Return the [x, y] coordinate for the center point of the cell that contains the specified text.  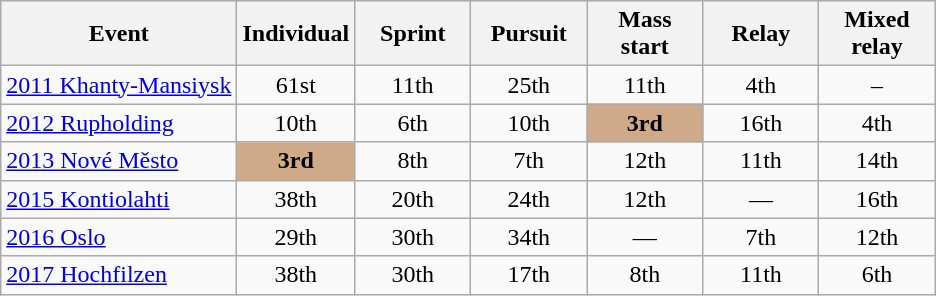
2013 Nové Město [119, 161]
Individual [296, 34]
2016 Oslo [119, 237]
61st [296, 85]
Mixed relay [877, 34]
Sprint [413, 34]
2011 Khanty-Mansiysk [119, 85]
2012 Rupholding [119, 123]
24th [529, 199]
20th [413, 199]
– [877, 85]
Pursuit [529, 34]
Event [119, 34]
2015 Kontiolahti [119, 199]
Relay [761, 34]
25th [529, 85]
17th [529, 275]
34th [529, 237]
29th [296, 237]
2017 Hochfilzen [119, 275]
Mass start [645, 34]
14th [877, 161]
